For the text-containing cell, return its midpoint in (x, y) coordinate format. 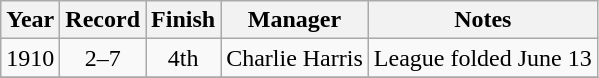
2–7 (103, 58)
Record (103, 20)
Notes (482, 20)
4th (184, 58)
Charlie Harris (295, 58)
1910 (30, 58)
Year (30, 20)
League folded June 13 (482, 58)
Manager (295, 20)
Finish (184, 20)
